Identify which cell holds the provided text, then report its [X, Y] central coordinate. 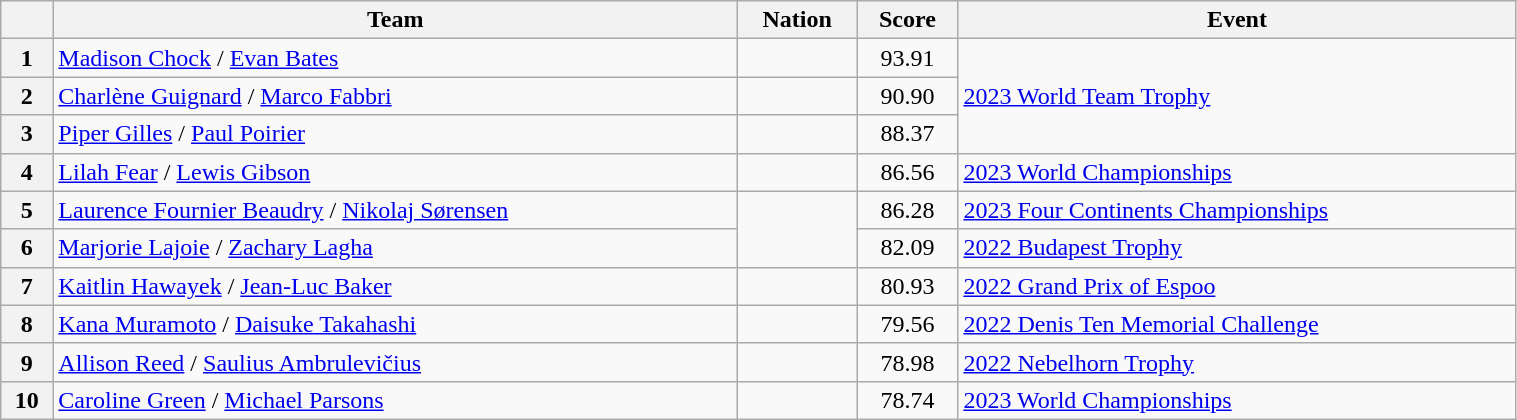
10 [27, 400]
93.91 [908, 58]
86.28 [908, 210]
90.90 [908, 96]
4 [27, 172]
3 [27, 134]
82.09 [908, 248]
79.56 [908, 324]
Charlène Guignard / Marco Fabbri [396, 96]
80.93 [908, 286]
5 [27, 210]
Kana Muramoto / Daisuke Takahashi [396, 324]
2022 Budapest Trophy [1237, 248]
1 [27, 58]
8 [27, 324]
Score [908, 20]
Allison Reed / Saulius Ambrulevičius [396, 362]
Event [1237, 20]
Laurence Fournier Beaudry / Nikolaj Sørensen [396, 210]
Madison Chock / Evan Bates [396, 58]
2023 World Team Trophy [1237, 96]
2023 Four Continents Championships [1237, 210]
Lilah Fear / Lewis Gibson [396, 172]
88.37 [908, 134]
Team [396, 20]
2022 Nebelhorn Trophy [1237, 362]
Piper Gilles / Paul Poirier [396, 134]
78.74 [908, 400]
9 [27, 362]
7 [27, 286]
Kaitlin Hawayek / Jean-Luc Baker [396, 286]
86.56 [908, 172]
2022 Grand Prix of Espoo [1237, 286]
Nation [798, 20]
6 [27, 248]
2 [27, 96]
Marjorie Lajoie / Zachary Lagha [396, 248]
2022 Denis Ten Memorial Challenge [1237, 324]
78.98 [908, 362]
Caroline Green / Michael Parsons [396, 400]
